Search for the cell housing the specified text and yield its [X, Y] center coordinate. 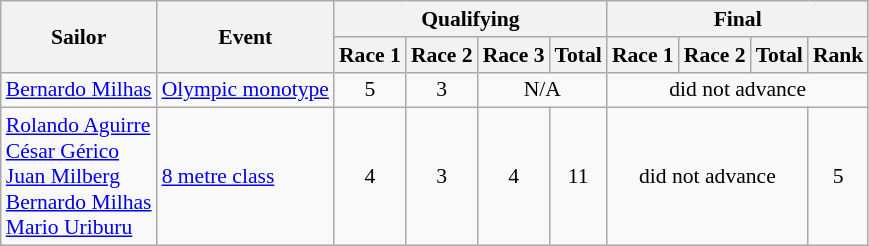
Rank [838, 55]
11 [578, 177]
8 metre class [246, 177]
Bernardo Milhas [79, 90]
Race 3 [514, 55]
N/A [542, 90]
Rolando Aguirre César Gérico Juan Milberg Bernardo Milhas Mario Uriburu [79, 177]
Final [738, 19]
Event [246, 36]
Sailor [79, 36]
Olympic monotype [246, 90]
Qualifying [470, 19]
